Locate the cell with the specified text and output its (x, y) center coordinate. 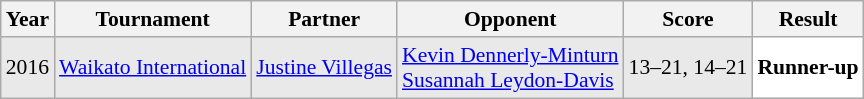
Opponent (510, 19)
Kevin Dennerly-Minturn Susannah Leydon-Davis (510, 68)
Waikato International (152, 68)
Result (808, 19)
Partner (324, 19)
2016 (28, 68)
13–21, 14–21 (688, 68)
Year (28, 19)
Score (688, 19)
Runner-up (808, 68)
Tournament (152, 19)
Justine Villegas (324, 68)
